Return the [X, Y] coordinate for the center point of the cell that contains the specified text.  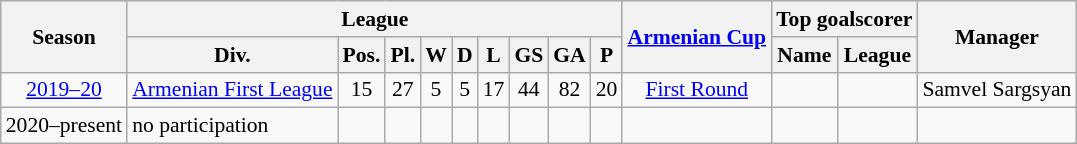
no participation [232, 126]
2020–present [64, 126]
P [607, 55]
Pl. [402, 55]
44 [528, 90]
Season [64, 36]
Samvel Sargsyan [996, 90]
Manager [996, 36]
Div. [232, 55]
L [494, 55]
GS [528, 55]
GA [570, 55]
27 [402, 90]
2019–20 [64, 90]
15 [362, 90]
Name [804, 55]
Pos. [362, 55]
17 [494, 90]
Armenian Cup [696, 36]
20 [607, 90]
First Round [696, 90]
Armenian First League [232, 90]
W [436, 55]
D [465, 55]
82 [570, 90]
Top goalscorer [844, 19]
